Search for the cell housing the specified text and yield its (x, y) center coordinate. 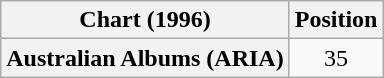
Chart (1996) (145, 20)
Australian Albums (ARIA) (145, 58)
35 (336, 58)
Position (336, 20)
